Scan for the cell matching the given text and deliver its (X, Y) coordinate at center. 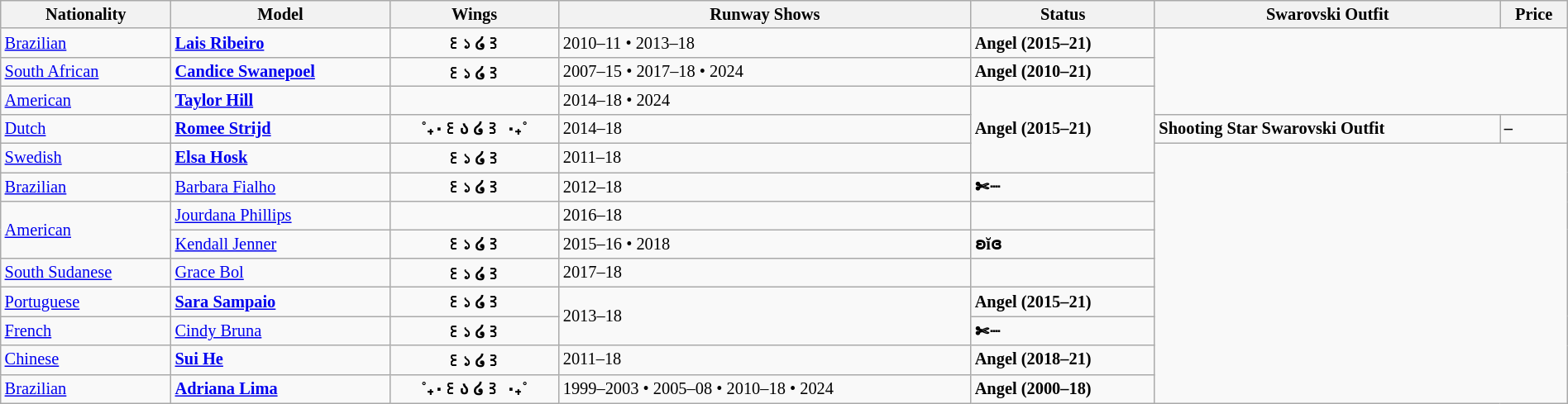
Wings (475, 14)
Romee Strijd (281, 129)
French (86, 330)
Runway Shows (765, 14)
Chinese (86, 360)
Candice Swanepoel (281, 71)
Angel (2010–21) (1064, 71)
Sui He (281, 360)
Price (1533, 14)
Elsa Hosk (281, 157)
2013–18 (765, 316)
Grace Bol (281, 273)
Shooting Star Swarovski Outfit (1327, 129)
Lais Ribeiro (281, 43)
2015–16 • 2018 (765, 243)
Jourdana Phillips (281, 215)
2010–11 • 2013–18 (765, 43)
2007–15 • 2017–18 • 2024 (765, 71)
2017–18 (765, 273)
1999–2003 • 2005–08 • 2010–18 • 2024 (765, 388)
Swarovski Outfit (1327, 14)
South Sudanese (86, 273)
2012–18 (765, 187)
Angel (2018–21) (1064, 360)
Taylor Hill (281, 100)
Model (281, 14)
Cindy Bruna (281, 330)
Nationality (86, 14)
2014–18 • 2024 (765, 100)
– (1533, 129)
Sara Sampaio (281, 301)
Angel (2000–18) (1064, 388)
Adriana Lima (281, 388)
Barbara Fialho (281, 187)
2016–18 (765, 215)
2014–18 (765, 129)
Kendall Jenner (281, 243)
South African (86, 71)
Dutch (86, 129)
ʚĭɞ (1064, 243)
Portuguese (86, 301)
Swedish (86, 157)
Status (1064, 14)
